Return the [X, Y] coordinate for the center point of the cell that contains the specified text.  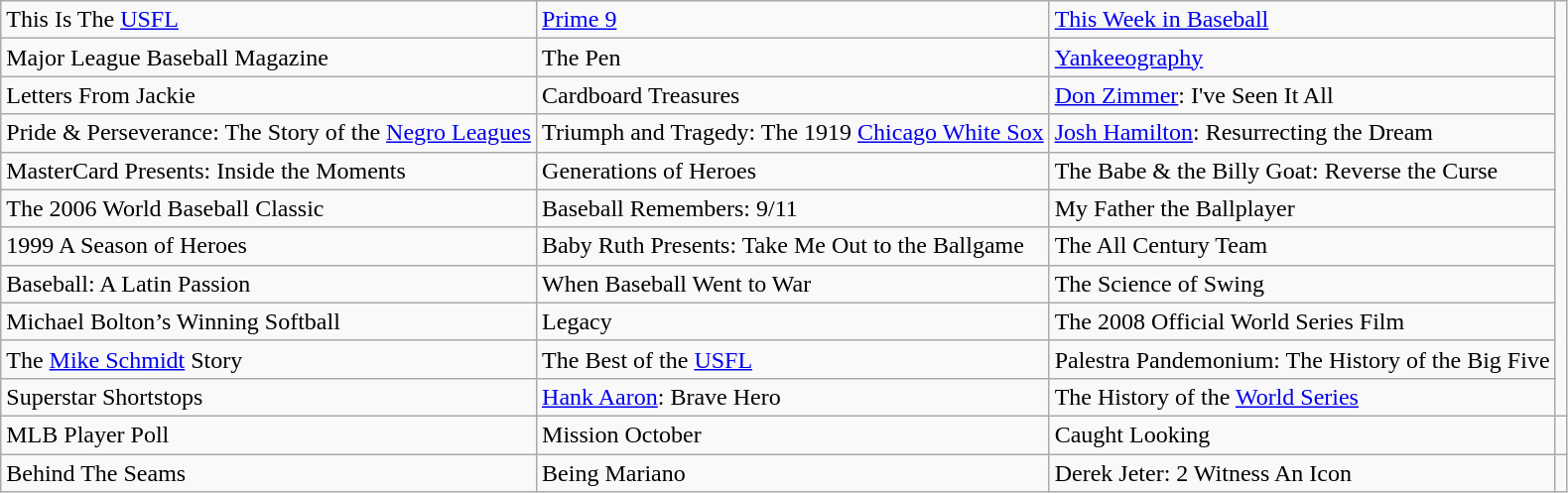
Major League Baseball Magazine [269, 58]
The Mike Schmidt Story [269, 359]
Generations of Heroes [794, 171]
Pride & Perseverance: The Story of the Negro Leagues [269, 133]
Mission October [794, 434]
The Pen [794, 58]
Letters From Jackie [269, 95]
This Week in Baseball [1302, 20]
Baby Ruth Presents: Take Me Out to the Ballgame [794, 246]
The Babe & the Billy Goat: Reverse the Curse [1302, 171]
Palestra Pandemonium: The History of the Big Five [1302, 359]
Triumph and Tragedy: The 1919 Chicago White Sox [794, 133]
MLB Player Poll [269, 434]
Prime 9 [794, 20]
Superstar Shortstops [269, 397]
Cardboard Treasures [794, 95]
Baseball: A Latin Passion [269, 284]
The History of the World Series [1302, 397]
Being Mariano [794, 473]
Legacy [794, 321]
Derek Jeter: 2 Witness An Icon [1302, 473]
1999 A Season of Heroes [269, 246]
Baseball Remembers: 9/11 [794, 208]
The 2006 World Baseball Classic [269, 208]
The Best of the USFL [794, 359]
Caught Looking [1302, 434]
My Father the Ballplayer [1302, 208]
MasterCard Presents: Inside the Moments [269, 171]
Michael Bolton’s Winning Softball [269, 321]
Hank Aaron: Brave Hero [794, 397]
The All Century Team [1302, 246]
The Science of Swing [1302, 284]
Yankeeography [1302, 58]
Josh Hamilton: Resurrecting the Dream [1302, 133]
Behind The Seams [269, 473]
This Is The USFL [269, 20]
When Baseball Went to War [794, 284]
The 2008 Official World Series Film [1302, 321]
Don Zimmer: I've Seen It All [1302, 95]
